Detect which cell encompasses the target text, then output its (x, y) center coordinate. 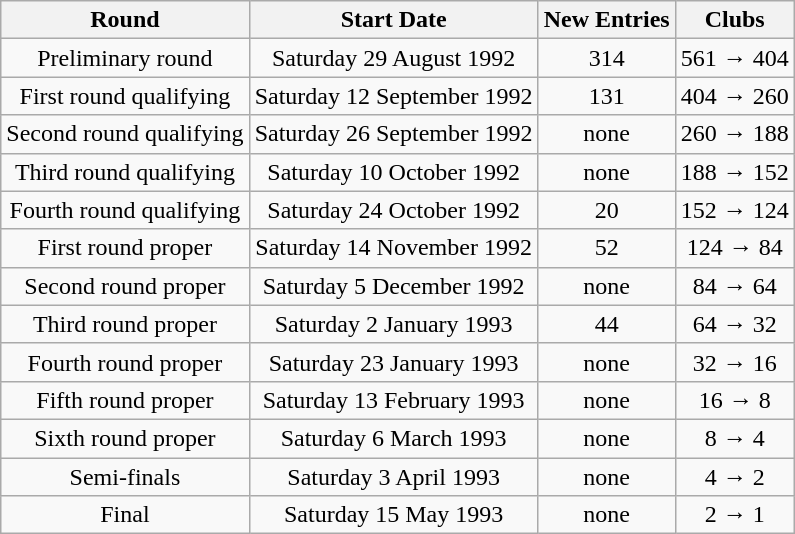
Start Date (394, 20)
Fourth round qualifying (125, 210)
Saturday 12 September 1992 (394, 96)
First round qualifying (125, 96)
Saturday 23 January 1993 (394, 362)
561 → 404 (734, 58)
Third round proper (125, 324)
Saturday 10 October 1992 (394, 172)
16 → 8 (734, 400)
Saturday 15 May 1993 (394, 515)
Second round qualifying (125, 134)
Saturday 14 November 1992 (394, 248)
First round proper (125, 248)
314 (606, 58)
New Entries (606, 20)
124 → 84 (734, 248)
Saturday 2 January 1993 (394, 324)
2 → 1 (734, 515)
Saturday 13 February 1993 (394, 400)
Saturday 3 April 1993 (394, 477)
32 → 16 (734, 362)
Sixth round proper (125, 438)
Final (125, 515)
Saturday 26 September 1992 (394, 134)
Third round qualifying (125, 172)
Saturday 5 December 1992 (394, 286)
20 (606, 210)
84 → 64 (734, 286)
Fourth round proper (125, 362)
4 → 2 (734, 477)
Preliminary round (125, 58)
Saturday 29 August 1992 (394, 58)
Clubs (734, 20)
152 → 124 (734, 210)
188 → 152 (734, 172)
Saturday 6 March 1993 (394, 438)
44 (606, 324)
404 → 260 (734, 96)
8 → 4 (734, 438)
Fifth round proper (125, 400)
131 (606, 96)
Round (125, 20)
Second round proper (125, 286)
52 (606, 248)
64 → 32 (734, 324)
Saturday 24 October 1992 (394, 210)
Semi-finals (125, 477)
260 → 188 (734, 134)
